Return the [X, Y] coordinate for the center point of the cell that contains the specified text.  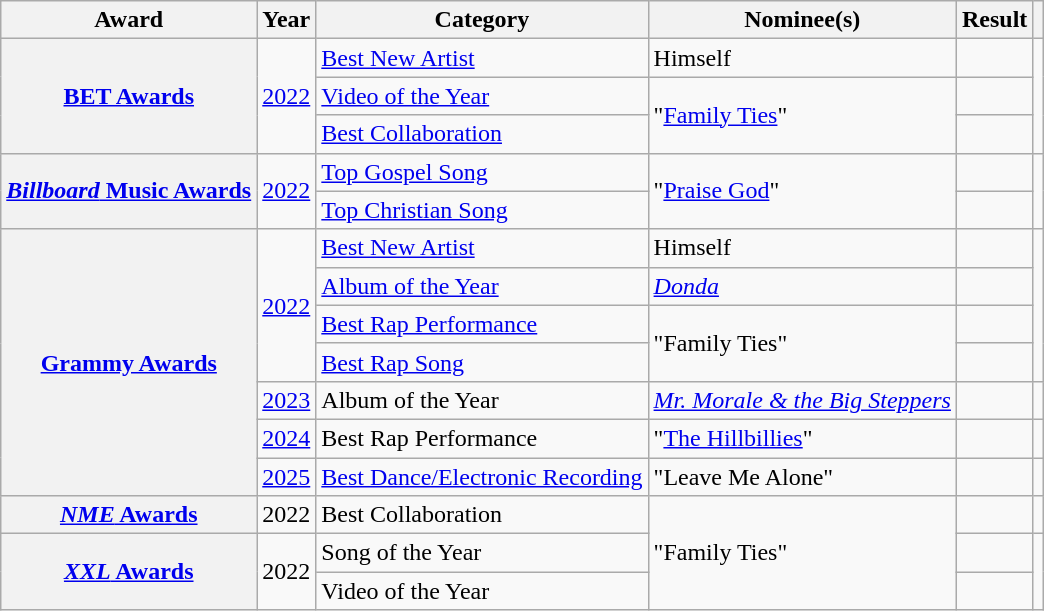
2025 [286, 477]
"The Hillbillies" [802, 438]
"Praise God" [802, 191]
Nominee(s) [802, 20]
Best Dance/Electronic Recording [482, 477]
Year [286, 20]
Top Christian Song [482, 210]
Mr. Morale & the Big Steppers [802, 400]
Top Gospel Song [482, 172]
Song of the Year [482, 553]
Category [482, 20]
Award [129, 20]
Grammy Awards [129, 362]
Billboard Music Awards [129, 191]
Best Rap Song [482, 362]
Donda [802, 286]
2023 [286, 400]
XXL Awards [129, 572]
"Leave Me Alone" [802, 477]
2024 [286, 438]
BET Awards [129, 96]
NME Awards [129, 515]
Result [994, 20]
